Locate the cell with the specified text and output its [x, y] center coordinate. 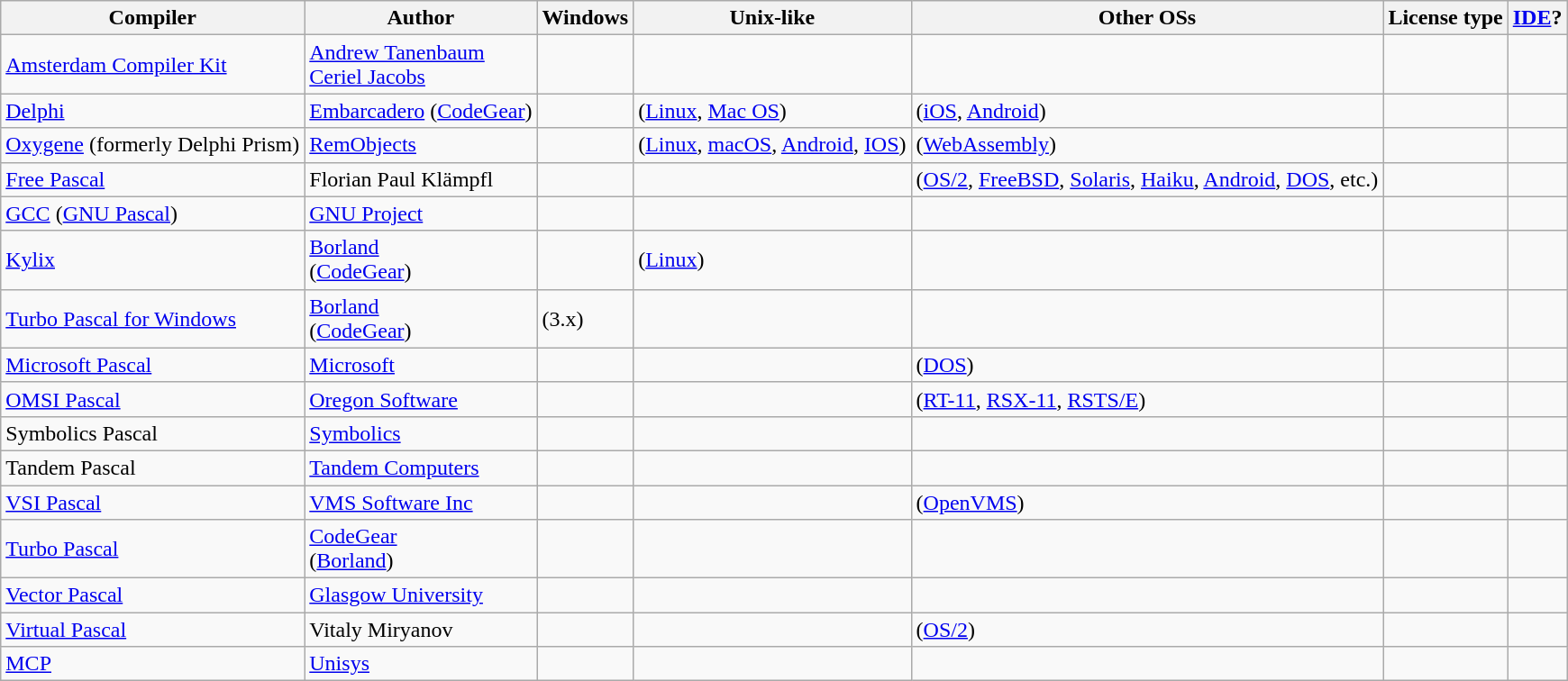
Vector Pascal [153, 595]
RemObjects [421, 145]
Unisys [421, 664]
Free Pascal [153, 179]
(3.x) [586, 319]
(Linux) [772, 259]
Virtual Pascal [153, 630]
Symbolics Pascal [153, 433]
Turbo Pascal [153, 549]
(Linux, Mac OS) [772, 111]
OMSI Pascal [153, 399]
(WebAssembly) [1147, 145]
Windows [586, 18]
Delphi [153, 111]
(Linux, macOS, Android, IOS) [772, 145]
Tandem Computers [421, 468]
(RT-11, RSX-11, RSTS/E) [1147, 399]
MCP [153, 664]
GCC (GNU Pascal) [153, 213]
(OpenVMS) [1147, 502]
(OS/2) [1147, 630]
(OS/2, FreeBSD, Solaris, Haiku, Android, DOS, etc.) [1147, 179]
Andrew TanenbaumCeriel Jacobs [421, 65]
License type [1445, 18]
Florian Paul Klämpfl [421, 179]
Oxygene (formerly Delphi Prism) [153, 145]
Oregon Software [421, 399]
Amsterdam Compiler Kit [153, 65]
Compiler [153, 18]
Vitaly Miryanov [421, 630]
Glasgow University [421, 595]
GNU Project [421, 213]
Embarcadero (CodeGear) [421, 111]
Turbo Pascal for Windows [153, 319]
(DOS) [1147, 365]
Unix-like [772, 18]
Microsoft [421, 365]
VSI Pascal [153, 502]
Kylix [153, 259]
Symbolics [421, 433]
Other OSs [1147, 18]
(iOS, Android) [1147, 111]
CodeGear(Borland) [421, 549]
VMS Software Inc [421, 502]
Author [421, 18]
IDE? [1537, 18]
Tandem Pascal [153, 468]
Microsoft Pascal [153, 365]
